Capture the cell that displays the provided text and extract its (x, y) central coordinate. 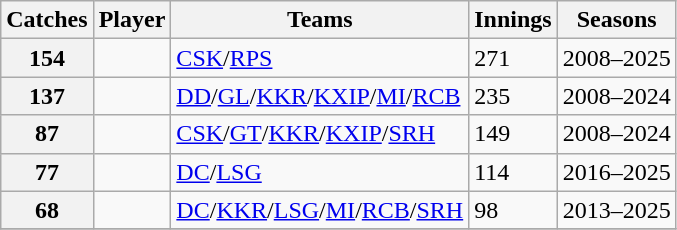
Teams (320, 20)
2008–2025 (616, 58)
271 (513, 58)
Seasons (616, 20)
137 (47, 96)
2013–2025 (616, 210)
CSK/RPS (320, 58)
98 (513, 210)
DC/KKR/LSG/MI/RCB/SRH (320, 210)
2016–2025 (616, 172)
DC/LSG (320, 172)
Player (132, 20)
68 (47, 210)
CSK/GT/KKR/KXIP/SRH (320, 134)
Innings (513, 20)
149 (513, 134)
154 (47, 58)
114 (513, 172)
87 (47, 134)
77 (47, 172)
235 (513, 96)
DD/GL/KKR/KXIP/MI/RCB (320, 96)
Catches (47, 20)
